Return the (x, y) coordinate for the center point of the cell that contains the specified text.  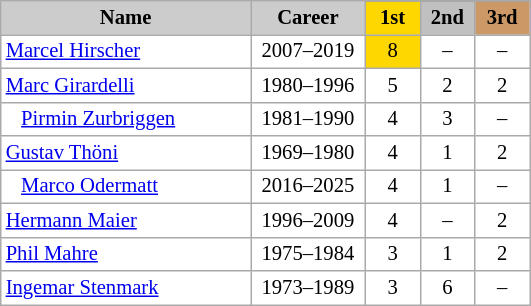
1981–1990 (308, 119)
1980–1996 (308, 85)
Marco Odermatt (126, 186)
Phil Mahre (126, 254)
Gustav Thöni (126, 153)
2nd (448, 17)
Ingemar Stenmark (126, 287)
2007–2019 (308, 51)
1996–2009 (308, 220)
Marc Girardelli (126, 85)
Name (126, 17)
Hermann Maier (126, 220)
5 (392, 85)
6 (448, 287)
8 (392, 51)
1st (392, 17)
Pirmin Zurbriggen (126, 119)
1975–1984 (308, 254)
1969–1980 (308, 153)
3rd (502, 17)
Career (308, 17)
1973–1989 (308, 287)
Marcel Hirscher (126, 51)
2016–2025 (308, 186)
